Identify which cell holds the provided text, then report its [x, y] central coordinate. 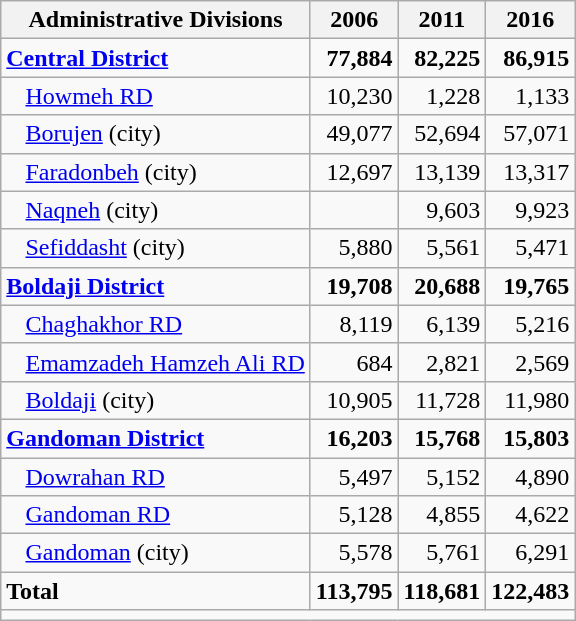
5,497 [354, 477]
Gandoman District [156, 438]
Faradonbeh (city) [156, 172]
Emamzadeh Hamzeh Ali RD [156, 362]
Sefiddasht (city) [156, 248]
20,688 [442, 286]
16,203 [354, 438]
Boldaji (city) [156, 400]
Howmeh RD [156, 96]
5,561 [442, 248]
Central District [156, 58]
49,077 [354, 134]
86,915 [530, 58]
1,133 [530, 96]
4,855 [442, 515]
15,768 [442, 438]
13,317 [530, 172]
Gandoman (city) [156, 553]
1,228 [442, 96]
5,578 [354, 553]
2,821 [442, 362]
52,694 [442, 134]
2011 [442, 20]
Administrative Divisions [156, 20]
6,139 [442, 324]
2006 [354, 20]
15,803 [530, 438]
2016 [530, 20]
10,905 [354, 400]
4,622 [530, 515]
Chaghakhor RD [156, 324]
5,880 [354, 248]
19,765 [530, 286]
Total [156, 591]
9,923 [530, 210]
77,884 [354, 58]
5,152 [442, 477]
8,119 [354, 324]
11,728 [442, 400]
684 [354, 362]
6,291 [530, 553]
Gandoman RD [156, 515]
5,128 [354, 515]
Boldaji District [156, 286]
5,216 [530, 324]
Dowrahan RD [156, 477]
Naqneh (city) [156, 210]
10,230 [354, 96]
4,890 [530, 477]
12,697 [354, 172]
13,139 [442, 172]
118,681 [442, 591]
82,225 [442, 58]
5,471 [530, 248]
9,603 [442, 210]
113,795 [354, 591]
19,708 [354, 286]
11,980 [530, 400]
122,483 [530, 591]
5,761 [442, 553]
2,569 [530, 362]
57,071 [530, 134]
Borujen (city) [156, 134]
